Identify which cell holds the provided text, then report its [X, Y] central coordinate. 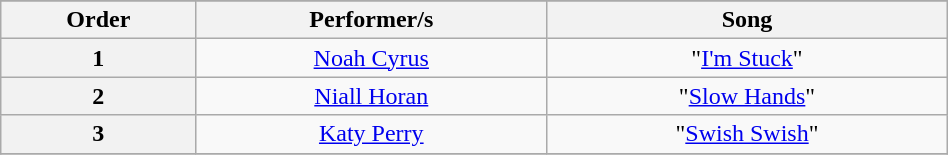
Katy Perry [372, 134]
Niall Horan [372, 96]
2 [98, 96]
"Slow Hands" [747, 96]
Order [98, 20]
Noah Cyrus [372, 58]
"I'm Stuck" [747, 58]
1 [98, 58]
3 [98, 134]
Performer/s [372, 20]
"Swish Swish" [747, 134]
Song [747, 20]
